Search for the cell housing the specified text and yield its [x, y] center coordinate. 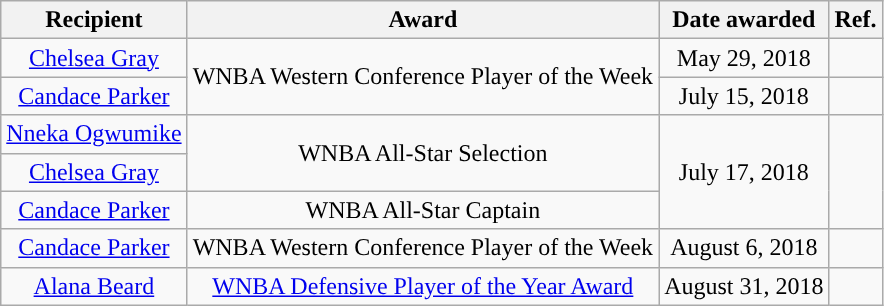
WNBA All-Star Selection [422, 153]
August 31, 2018 [744, 286]
Date awarded [744, 20]
July 15, 2018 [744, 96]
WNBA All-Star Captain [422, 210]
August 6, 2018 [744, 248]
Ref. [856, 20]
May 29, 2018 [744, 58]
Award [422, 20]
July 17, 2018 [744, 172]
Nneka Ogwumike [94, 134]
WNBA Defensive Player of the Year Award [422, 286]
Recipient [94, 20]
Alana Beard [94, 286]
